Output the (X, Y) coordinate of the center of the cell containing the given text.  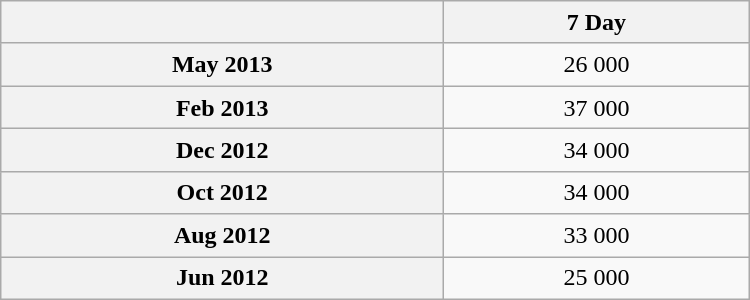
May 2013 (222, 64)
Oct 2012 (222, 192)
26 000 (597, 64)
25 000 (597, 278)
7 Day (597, 22)
Jun 2012 (222, 278)
33 000 (597, 236)
Feb 2013 (222, 108)
Dec 2012 (222, 150)
37 000 (597, 108)
Aug 2012 (222, 236)
